Determine the (X, Y) coordinate at the center of the cell enclosing the given text.  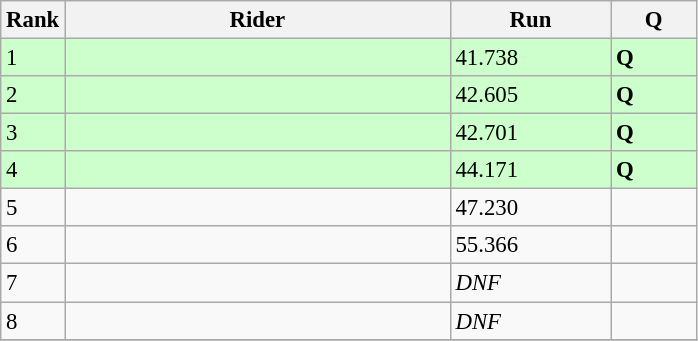
Rank (33, 20)
4 (33, 170)
47.230 (530, 208)
44.171 (530, 170)
42.605 (530, 95)
55.366 (530, 245)
3 (33, 133)
1 (33, 58)
Run (530, 20)
Rider (258, 20)
6 (33, 245)
7 (33, 283)
41.738 (530, 58)
2 (33, 95)
42.701 (530, 133)
8 (33, 321)
5 (33, 208)
